Find where the given text appears and provide that cell's center as [X, Y] coordinate. 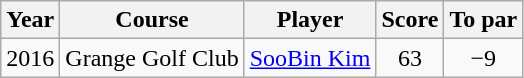
63 [410, 58]
2016 [30, 58]
To par [484, 20]
Year [30, 20]
Score [410, 20]
SooBin Kim [310, 58]
Player [310, 20]
Course [152, 20]
Grange Golf Club [152, 58]
−9 [484, 58]
